Locate the cell with the specified text and output its [x, y] center coordinate. 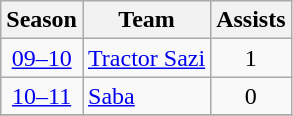
09–10 [42, 58]
Saba [146, 96]
1 [251, 58]
Team [146, 20]
0 [251, 96]
Season [42, 20]
10–11 [42, 96]
Tractor Sazi [146, 58]
Assists [251, 20]
